Determine the [X, Y] coordinate at the center of the cell enclosing the given text.  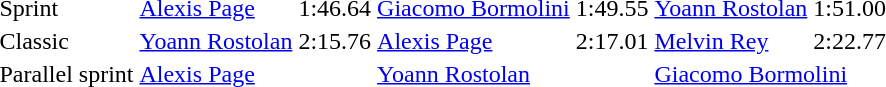
2:17.01 [612, 41]
Alexis Page [474, 41]
Yoann Rostolan [216, 41]
Melvin Rey [731, 41]
2:15.76 [335, 41]
